Return the (X, Y) coordinate for the center point of the cell that contains the specified text.  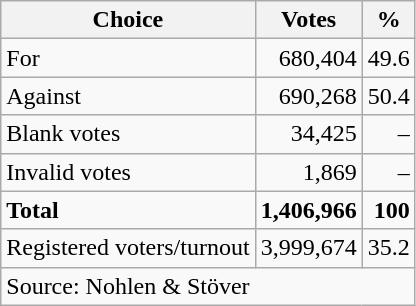
Invalid votes (128, 172)
1,406,966 (308, 210)
690,268 (308, 96)
Source: Nohlen & Stöver (208, 286)
1,869 (308, 172)
680,404 (308, 58)
50.4 (388, 96)
Registered voters/turnout (128, 248)
For (128, 58)
49.6 (388, 58)
34,425 (308, 134)
100 (388, 210)
Against (128, 96)
Total (128, 210)
Choice (128, 20)
Blank votes (128, 134)
Votes (308, 20)
35.2 (388, 248)
3,999,674 (308, 248)
% (388, 20)
